Find where the given text appears and provide that cell's center as [X, Y] coordinate. 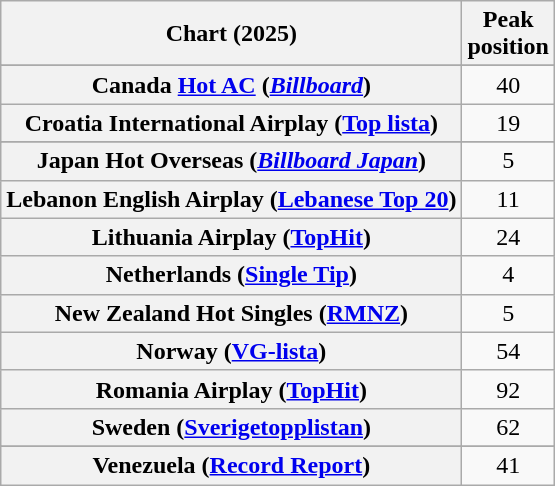
New Zealand Hot Singles (RMNZ) [232, 313]
19 [508, 123]
40 [508, 85]
92 [508, 389]
Romania Airplay (TopHit) [232, 389]
Venezuela (Record Report) [232, 465]
Norway (VG-lista) [232, 351]
54 [508, 351]
24 [508, 237]
Croatia International Airplay (Top lista) [232, 123]
Canada Hot AC (Billboard) [232, 85]
Peakposition [508, 34]
Lithuania Airplay (TopHit) [232, 237]
11 [508, 199]
Sweden (Sverigetopplistan) [232, 427]
62 [508, 427]
Chart (2025) [232, 34]
Lebanon English Airplay (Lebanese Top 20) [232, 199]
Netherlands (Single Tip) [232, 275]
41 [508, 465]
4 [508, 275]
Japan Hot Overseas (Billboard Japan) [232, 161]
